For the text-containing cell, return its midpoint in [x, y] coordinate format. 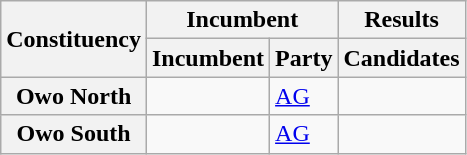
Owo South [74, 134]
Owo North [74, 96]
Constituency [74, 39]
Candidates [402, 58]
Results [402, 20]
Party [304, 58]
